Detect which cell encompasses the target text, then output its (X, Y) center coordinate. 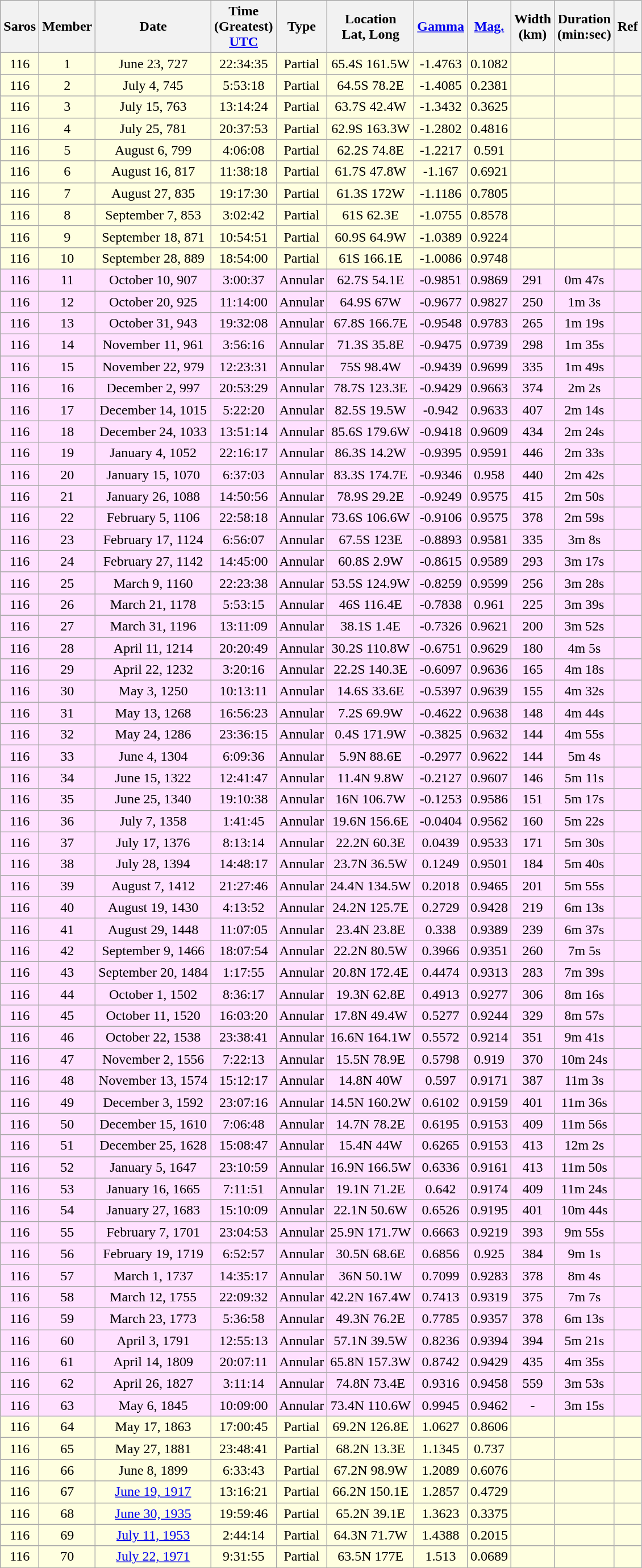
0.6076 (489, 1470)
1.3623 (441, 1513)
4m 35s (585, 1362)
3:02:42 (243, 215)
7:22:13 (243, 1059)
20:07:11 (243, 1362)
11:38:18 (243, 172)
151 (533, 799)
0.1082 (489, 64)
0.9945 (441, 1405)
0.9458 (489, 1384)
250 (533, 302)
July 11, 1953 (153, 1535)
13:51:14 (243, 432)
30.5N 68.6E (370, 1254)
38.1S 1.4E (370, 626)
10:09:00 (243, 1405)
0.9621 (489, 626)
0.9607 (489, 778)
1.4388 (441, 1535)
559 (533, 1384)
2:44:14 (243, 1535)
62.7S 54.1E (370, 280)
20:37:53 (243, 128)
27 (67, 626)
22:16:17 (243, 453)
11m 36s (585, 1102)
46 (67, 1038)
70 (67, 1557)
19:10:38 (243, 799)
16:56:23 (243, 713)
291 (533, 280)
-0.9346 (441, 475)
0.9591 (489, 453)
0.4474 (441, 972)
5m 40s (585, 864)
12:23:31 (243, 367)
14:45:00 (243, 561)
68 (67, 1513)
October 10, 907 (153, 280)
60.8S 2.9W (370, 561)
July 17, 1376 (153, 843)
0.9214 (489, 1038)
21:27:46 (243, 886)
18:07:54 (243, 951)
160 (533, 821)
0.919 (489, 1059)
April 22, 1232 (153, 670)
0.7785 (441, 1318)
61.3S 172W (370, 193)
37 (67, 843)
407 (533, 410)
0.9533 (489, 843)
61S 62.3E (370, 215)
0.9609 (489, 432)
0.9428 (489, 907)
5:22:20 (243, 410)
0.6856 (441, 1254)
24.2N 125.7E (370, 907)
February 27, 1142 (153, 561)
61S 166.1E (370, 258)
June 19, 1917 (153, 1492)
January 4, 1052 (153, 453)
December 24, 1033 (153, 432)
155 (533, 691)
May 27, 1881 (153, 1449)
January 27, 1683 (153, 1210)
67 (67, 1492)
0.7413 (441, 1297)
0.9316 (441, 1384)
1.2857 (441, 1492)
0.9562 (489, 821)
0.6663 (441, 1232)
September 9, 1466 (153, 951)
September 7, 853 (153, 215)
1.1345 (441, 1449)
53 (67, 1189)
Time(Greatest)UTC (243, 27)
November 22, 979 (153, 367)
19 (67, 453)
March 12, 1755 (153, 1297)
375 (533, 1297)
12:41:47 (243, 778)
August 7, 1412 (153, 886)
0.7805 (489, 193)
39 (67, 886)
0.9394 (489, 1340)
62.9S 163.3W (370, 128)
64.9S 67W (370, 302)
-0.3825 (441, 735)
-0.5397 (441, 691)
July 15, 763 (153, 107)
0.642 (441, 1189)
0.961 (489, 604)
May 24, 1286 (153, 735)
6:56:07 (243, 540)
434 (533, 432)
9m 55s (585, 1232)
446 (533, 453)
42 (67, 951)
10m 24s (585, 1059)
0.6102 (441, 1102)
March 1, 1737 (153, 1275)
46S 116.4E (370, 604)
4 (67, 128)
24.4N 134.5W (370, 886)
83.3S 174.7E (370, 475)
0.8236 (441, 1340)
0.9351 (489, 951)
0.6336 (441, 1167)
55 (67, 1232)
351 (533, 1038)
59 (67, 1318)
374 (533, 388)
43 (67, 972)
April 11, 1214 (153, 648)
December 2, 997 (153, 388)
0.6265 (441, 1146)
0.2729 (441, 907)
78.7S 123.3E (370, 388)
0.3966 (441, 951)
2m 2s (585, 388)
11m 3s (585, 1081)
-1.2217 (441, 150)
49 (67, 1102)
63.5N 177E (370, 1557)
8:36:17 (243, 994)
0.9462 (489, 1405)
52 (67, 1167)
256 (533, 583)
1m 19s (585, 323)
0.958 (489, 475)
26 (67, 604)
-0.1253 (441, 799)
74.8N 73.4E (370, 1384)
0.9639 (489, 691)
January 26, 1088 (153, 496)
165 (533, 670)
22 (67, 518)
29 (67, 670)
Width(km) (533, 27)
3m 39s (585, 604)
23.7N 36.5W (370, 864)
14.5N 160.2W (370, 1102)
38 (67, 864)
148 (533, 713)
1.0627 (441, 1427)
265 (533, 323)
September 28, 889 (153, 258)
22:23:38 (243, 583)
-0.0404 (441, 821)
April 14, 1809 (153, 1362)
9m 1s (585, 1254)
47 (67, 1059)
August 6, 799 (153, 150)
19:59:46 (243, 1513)
23:10:59 (243, 1167)
65.4S 161.5W (370, 64)
3m 28s (585, 583)
62.2S 74.8E (370, 150)
3:00:37 (243, 280)
0.9581 (489, 540)
387 (533, 1081)
July 28, 1394 (153, 864)
0.9586 (489, 799)
23 (67, 540)
8 (67, 215)
7m 39s (585, 972)
4m 18s (585, 670)
35 (67, 799)
-0.9548 (441, 323)
17.8N 49.4W (370, 1016)
10m 44s (585, 1210)
0.9636 (489, 670)
3 (67, 107)
June 15, 1322 (153, 778)
0.9319 (489, 1297)
20 (67, 475)
260 (533, 951)
146 (533, 778)
0.4S 171.9W (370, 735)
14:50:56 (243, 496)
0.9827 (489, 302)
21 (67, 496)
7m 7s (585, 1297)
5:36:58 (243, 1318)
0.1249 (441, 864)
225 (533, 604)
6m 37s (585, 929)
Duration(min:sec) (585, 27)
-1.0389 (441, 237)
329 (533, 1016)
1.2089 (441, 1470)
11 (67, 280)
0.6921 (489, 172)
22.2N 80.5W (370, 951)
40 (67, 907)
February 19, 1719 (153, 1254)
0.5277 (441, 1016)
Date (153, 27)
May 6, 1845 (153, 1405)
75S 98.4W (370, 367)
Saros (20, 27)
78.9S 29.2E (370, 496)
2m 14s (585, 410)
23:48:41 (243, 1449)
19.3N 62.8E (370, 994)
October 22, 1538 (153, 1038)
8m 57s (585, 1016)
-0.9439 (441, 367)
0.8578 (489, 215)
3:56:16 (243, 345)
0.4913 (441, 994)
14.7N 78.2E (370, 1124)
5:53:15 (243, 604)
May 17, 1863 (153, 1427)
57 (67, 1275)
August 29, 1448 (153, 929)
0.7099 (441, 1275)
6:52:57 (243, 1254)
51 (67, 1146)
0.9219 (489, 1232)
19:32:08 (243, 323)
-1.0755 (441, 215)
4m 5s (585, 648)
0.5572 (441, 1038)
2 (67, 85)
May 3, 1250 (153, 691)
June 25, 1340 (153, 799)
2m 42s (585, 475)
56 (67, 1254)
January 15, 1070 (153, 475)
July 4, 745 (153, 85)
3m 53s (585, 1384)
3m 8s (585, 540)
0.9465 (489, 886)
-1.4085 (441, 85)
2m 24s (585, 432)
0.9629 (489, 648)
0.9244 (489, 1016)
0.9663 (489, 388)
0.4816 (489, 128)
23.4N 23.8E (370, 929)
31 (67, 713)
6 (67, 172)
394 (533, 1340)
370 (533, 1059)
June 23, 727 (153, 64)
63.7S 42.4W (370, 107)
82.5S 19.5W (370, 410)
0.9429 (489, 1362)
May 13, 1268 (153, 713)
0.9389 (489, 929)
306 (533, 994)
11m 24s (585, 1189)
1m 3s (585, 302)
22.2S 140.3E (370, 670)
68.2N 13.3E (370, 1449)
4m 55s (585, 735)
0.8742 (441, 1362)
1:17:55 (243, 972)
36 (67, 821)
0.9357 (489, 1318)
December 15, 1610 (153, 1124)
17:00:45 (243, 1427)
11m 50s (585, 1167)
August 16, 817 (153, 172)
October 31, 943 (153, 323)
66.2N 150.1E (370, 1492)
July 7, 1358 (153, 821)
12m 2s (585, 1146)
283 (533, 972)
0.6526 (441, 1210)
October 11, 1520 (153, 1016)
0.2018 (441, 886)
4:06:08 (243, 150)
239 (533, 929)
October 1, 1502 (153, 994)
0.2015 (489, 1535)
10 (67, 258)
298 (533, 345)
0.9739 (489, 345)
-0.6097 (441, 670)
0.3375 (489, 1513)
-0.6751 (441, 648)
440 (533, 475)
23:38:41 (243, 1038)
0.2381 (489, 85)
August 19, 1430 (153, 907)
5m 55s (585, 886)
17 (67, 410)
-0.4622 (441, 713)
171 (533, 843)
67.2N 98.9W (370, 1470)
12 (67, 302)
September 18, 871 (153, 237)
March 31, 1196 (153, 626)
0.3625 (489, 107)
3:20:16 (243, 670)
30 (67, 691)
200 (533, 626)
3m 17s (585, 561)
384 (533, 1254)
3:11:14 (243, 1384)
219 (533, 907)
86.3S 14.2W (370, 453)
7.2S 69.9W (370, 713)
60.9S 64.9W (370, 237)
57.1N 39.5W (370, 1340)
14.6S 33.6E (370, 691)
8:13:14 (243, 843)
-0.9106 (441, 518)
45 (67, 1016)
6:37:03 (243, 475)
4:13:52 (243, 907)
18:54:00 (243, 258)
October 20, 925 (153, 302)
-0.9677 (441, 302)
67.5S 123E (370, 540)
64.3N 71.7W (370, 1535)
3m 52s (585, 626)
-0.9395 (441, 453)
5m 30s (585, 843)
23:07:16 (243, 1102)
23:36:15 (243, 735)
0.0689 (489, 1557)
0.597 (441, 1081)
28 (67, 648)
11:14:00 (243, 302)
25.9N 171.7W (370, 1232)
49.3N 76.2E (370, 1318)
6:33:43 (243, 1470)
Gamma (441, 27)
9:31:55 (243, 1557)
2m 33s (585, 453)
0.9589 (489, 561)
8m 16s (585, 994)
-1.2802 (441, 128)
32 (67, 735)
7 (67, 193)
0.9699 (489, 367)
66 (67, 1470)
15.4N 44W (370, 1146)
-0.9429 (441, 388)
5.9N 88.6E (370, 756)
0.9633 (489, 410)
67.8S 166.7E (370, 323)
19:17:30 (243, 193)
5 (67, 150)
16:03:20 (243, 1016)
November 13, 1574 (153, 1081)
-1.0086 (441, 258)
-0.9418 (441, 432)
16.6N 164.1W (370, 1038)
13:11:09 (243, 626)
2m 59s (585, 518)
23:04:53 (243, 1232)
36N 50.1W (370, 1275)
14:48:17 (243, 864)
184 (533, 864)
November 11, 961 (153, 345)
7m 5s (585, 951)
-0.8259 (441, 583)
August 27, 835 (153, 193)
14 (67, 345)
0.9783 (489, 323)
64 (67, 1427)
14.8N 40W (370, 1081)
69.2N 126.8E (370, 1427)
Ref (627, 27)
0.9622 (489, 756)
22.1N 50.6W (370, 1210)
16N 106.7W (370, 799)
Member (67, 27)
0.338 (441, 929)
18 (67, 432)
19.6N 156.6E (370, 821)
180 (533, 648)
11:07:05 (243, 929)
293 (533, 561)
0.9632 (489, 735)
5m 4s (585, 756)
0.4729 (489, 1492)
11m 56s (585, 1124)
0m 47s (585, 280)
-1.3432 (441, 107)
30.2S 110.8W (370, 648)
December 14, 1015 (153, 410)
0.9869 (489, 280)
0.9174 (489, 1189)
415 (533, 496)
0.5798 (441, 1059)
March 9, 1160 (153, 583)
12:55:13 (243, 1340)
20:53:29 (243, 388)
58 (67, 1297)
73.6S 106.6W (370, 518)
-0.942 (441, 410)
December 3, 1592 (153, 1102)
15 (67, 367)
-0.9851 (441, 280)
September 20, 1484 (153, 972)
34 (67, 778)
0.9159 (489, 1102)
65 (67, 1449)
8m 4s (585, 1275)
Mag. (489, 27)
41 (67, 929)
4m 32s (585, 691)
13:14:24 (243, 107)
5m 11s (585, 778)
44 (67, 994)
53.5S 124.9W (370, 583)
March 21, 1178 (153, 604)
0.9501 (489, 864)
LocationLat, Long (370, 27)
December 25, 1628 (153, 1146)
15:12:17 (243, 1081)
November 2, 1556 (153, 1059)
1m 35s (585, 345)
1:41:45 (243, 821)
3m 15s (585, 1405)
0.9161 (489, 1167)
22:09:32 (243, 1297)
-0.7838 (441, 604)
16 (67, 388)
15.5N 78.9E (370, 1059)
-0.9475 (441, 345)
10:13:11 (243, 691)
22:34:35 (243, 64)
64.5S 78.2E (370, 85)
42.2N 167.4W (370, 1297)
July 25, 781 (153, 128)
0.591 (489, 150)
13 (67, 323)
1.513 (441, 1557)
10:54:51 (243, 237)
14:35:17 (243, 1275)
April 26, 1827 (153, 1384)
-0.2127 (441, 778)
1 (67, 64)
5m 21s (585, 1340)
0.9638 (489, 713)
61.7S 47.8W (370, 172)
5m 22s (585, 821)
0.9171 (489, 1081)
January 5, 1647 (153, 1167)
February 5, 1106 (153, 518)
0.925 (489, 1254)
62 (67, 1384)
0.9283 (489, 1275)
19.1N 71.2E (370, 1189)
2m 50s (585, 496)
January 16, 1665 (153, 1189)
85.6S 179.6W (370, 432)
0.9748 (489, 258)
4m 44s (585, 713)
9m 41s (585, 1038)
0.8606 (489, 1427)
0.737 (489, 1449)
15:10:09 (243, 1210)
201 (533, 886)
16.9N 166.5W (370, 1167)
20.8N 172.4E (370, 972)
- (533, 1405)
-1.1186 (441, 193)
15:08:47 (243, 1146)
5:53:18 (243, 85)
-0.2977 (441, 756)
7:06:48 (243, 1124)
June 30, 1935 (153, 1513)
6:09:36 (243, 756)
33 (67, 756)
65.8N 157.3W (370, 1362)
20:20:49 (243, 648)
7:11:51 (243, 1189)
-0.8893 (441, 540)
February 17, 1124 (153, 540)
69 (67, 1535)
March 23, 1773 (153, 1318)
0.0439 (441, 843)
11.4N 9.8W (370, 778)
-0.8615 (441, 561)
June 4, 1304 (153, 756)
February 7, 1701 (153, 1232)
63 (67, 1405)
50 (67, 1124)
435 (533, 1362)
-0.9249 (441, 496)
73.4N 110.6W (370, 1405)
0.9313 (489, 972)
54 (67, 1210)
-1.4763 (441, 64)
25 (67, 583)
5m 17s (585, 799)
0.6195 (441, 1124)
60 (67, 1340)
71.3S 35.8E (370, 345)
Type (302, 27)
0.9224 (489, 237)
0.9195 (489, 1210)
24 (67, 561)
22.2N 60.3E (370, 843)
-1.167 (441, 172)
13:16:21 (243, 1492)
9 (67, 237)
-0.7326 (441, 626)
July 22, 1971 (153, 1557)
April 3, 1791 (153, 1340)
June 8, 1899 (153, 1470)
65.2N 39.1E (370, 1513)
61 (67, 1362)
393 (533, 1232)
0.9277 (489, 994)
0.9599 (489, 583)
1m 49s (585, 367)
48 (67, 1081)
22:58:18 (243, 518)
